Detect which cell encompasses the target text, then output its [X, Y] center coordinate. 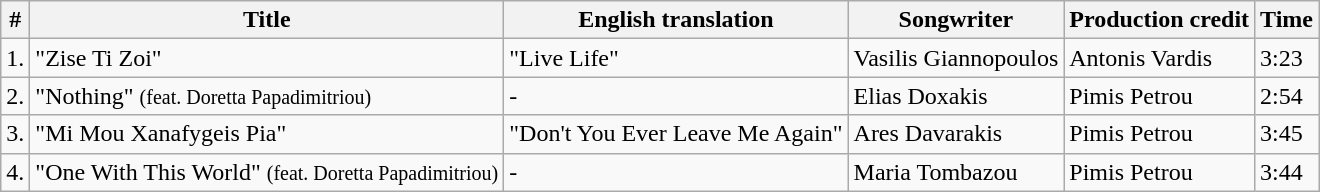
"Zise Ti Zoi" [267, 58]
"One With This World" (feat. Doretta Papadimitriou) [267, 172]
Title [267, 20]
Antonis Vardis [1160, 58]
3:45 [1287, 134]
4. [16, 172]
3:23 [1287, 58]
"Mi Mou Xanafygeis Pia" [267, 134]
3:44 [1287, 172]
"Don't You Ever Leave Me Again" [676, 134]
Ares Davarakis [956, 134]
2. [16, 96]
# [16, 20]
"Nothing" (feat. Doretta Papadimitriou) [267, 96]
"Live Life" [676, 58]
2:54 [1287, 96]
Maria Tombazou [956, 172]
Elias Doxakis [956, 96]
Production credit [1160, 20]
1. [16, 58]
Time [1287, 20]
Vasilis Giannopoulos [956, 58]
3. [16, 134]
English translation [676, 20]
Songwriter [956, 20]
